For the text-containing cell, return its midpoint in (x, y) coordinate format. 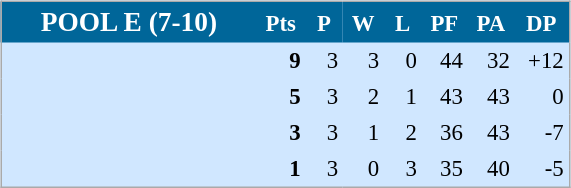
44 (444, 60)
5 (282, 96)
PA (490, 22)
-5 (542, 168)
W (364, 22)
35 (444, 168)
P (324, 22)
9 (282, 60)
Pts (282, 22)
PF (444, 22)
32 (490, 60)
36 (444, 132)
+12 (542, 60)
-7 (542, 132)
L (403, 22)
DP (542, 22)
40 (490, 168)
POOL E (7-10) (128, 22)
